Detect which cell encompasses the target text, then output its [X, Y] center coordinate. 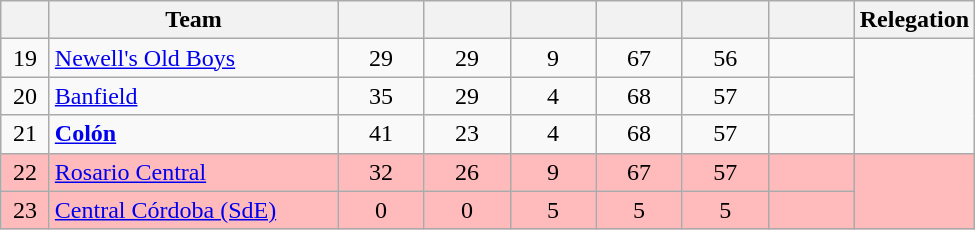
20 [26, 96]
Team [194, 20]
Colón [194, 134]
26 [467, 172]
Newell's Old Boys [194, 58]
Relegation [914, 20]
19 [26, 58]
Banfield [194, 96]
Central Córdoba (SdE) [194, 210]
56 [725, 58]
Rosario Central [194, 172]
21 [26, 134]
32 [381, 172]
35 [381, 96]
22 [26, 172]
41 [381, 134]
